Extract the (X, Y) coordinate from the center of the cell holding the provided text.  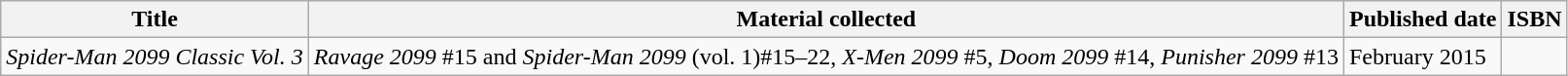
ISBN (1534, 19)
Material collected (826, 19)
February 2015 (1422, 57)
Spider-Man 2099 Classic Vol. 3 (156, 57)
Title (156, 19)
Published date (1422, 19)
Ravage 2099 #15 and Spider-Man 2099 (vol. 1)#15–22, X-Men 2099 #5, Doom 2099 #14, Punisher 2099 #13 (826, 57)
